For the text-containing cell, return its midpoint in [x, y] coordinate format. 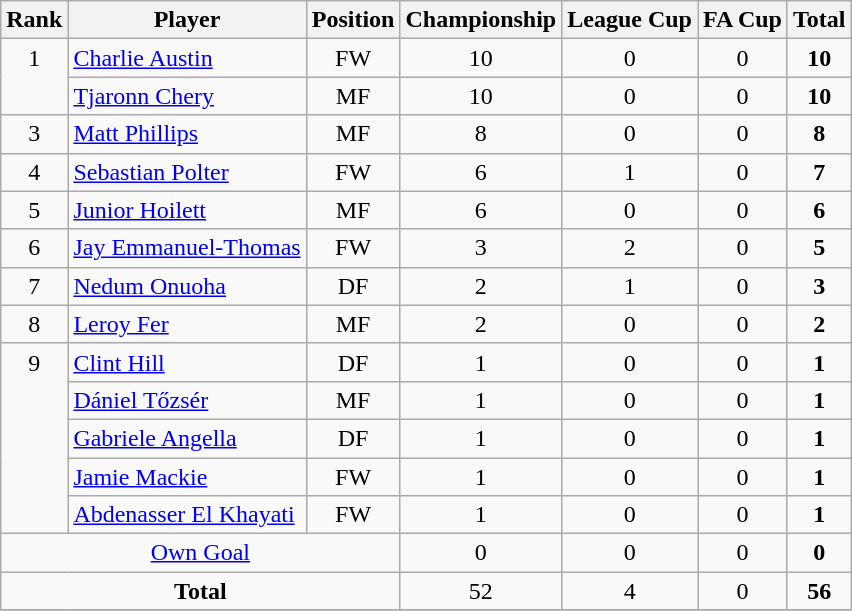
Sebastian Polter [187, 172]
Position [353, 20]
56 [819, 591]
Clint Hill [187, 362]
Matt Phillips [187, 134]
League Cup [630, 20]
Jamie Mackie [187, 477]
Charlie Austin [187, 58]
FA Cup [743, 20]
Gabriele Angella [187, 438]
Nedum Onuoha [187, 286]
52 [481, 591]
Abdenasser El Khayati [187, 515]
Jay Emmanuel-Thomas [187, 248]
Dániel Tőzsér [187, 400]
Player [187, 20]
Rank [34, 20]
Junior Hoilett [187, 210]
Own Goal [200, 553]
Tjaronn Chery [187, 96]
Leroy Fer [187, 324]
9 [34, 438]
Championship [481, 20]
